Identify which cell holds the provided text, then report its (X, Y) central coordinate. 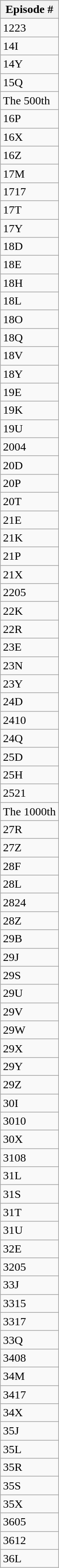
29U (30, 993)
24D (30, 702)
27R (30, 830)
1223 (30, 28)
34X (30, 1413)
29Z (30, 1084)
2521 (30, 793)
The 500th (30, 101)
25D (30, 756)
28Z (30, 921)
16Z (30, 155)
18V (30, 356)
17Y (30, 228)
21X (30, 575)
3605 (30, 1522)
30X (30, 1139)
35L (30, 1449)
31S (30, 1194)
14I (30, 46)
33J (30, 1285)
27Z (30, 848)
Episode # (30, 10)
29W (30, 1030)
23Y (30, 684)
2824 (30, 902)
35X (30, 1504)
18O (30, 319)
20D (30, 465)
23N (30, 666)
1717 (30, 192)
35R (30, 1467)
2004 (30, 447)
18H (30, 283)
3108 (30, 1158)
3317 (30, 1321)
30I (30, 1103)
3408 (30, 1358)
28F (30, 866)
20P (30, 483)
18Q (30, 338)
29V (30, 1012)
29X (30, 1048)
17M (30, 173)
31U (30, 1230)
33Q (30, 1340)
21P (30, 556)
3205 (30, 1267)
19E (30, 392)
19K (30, 410)
3010 (30, 1121)
14Y (30, 64)
3315 (30, 1303)
29S (30, 975)
18E (30, 265)
19U (30, 429)
31L (30, 1176)
29J (30, 957)
16X (30, 137)
2205 (30, 593)
24Q (30, 738)
35S (30, 1486)
16P (30, 119)
2410 (30, 720)
25H (30, 775)
35J (30, 1431)
21K (30, 538)
23E (30, 647)
22R (30, 629)
32E (30, 1249)
20T (30, 501)
29Y (30, 1066)
3417 (30, 1395)
29B (30, 939)
18D (30, 247)
36L (30, 1558)
15Q (30, 82)
18L (30, 301)
The 1000th (30, 812)
3612 (30, 1540)
17T (30, 210)
21E (30, 519)
31T (30, 1212)
18Y (30, 374)
28L (30, 884)
22K (30, 611)
34M (30, 1376)
